Detect which cell encompasses the target text, then output its (x, y) center coordinate. 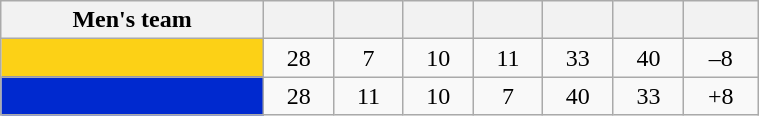
–8 (721, 58)
Men's team (132, 20)
+8 (721, 96)
